Output the [x, y] coordinate of the center of the cell containing the given text.  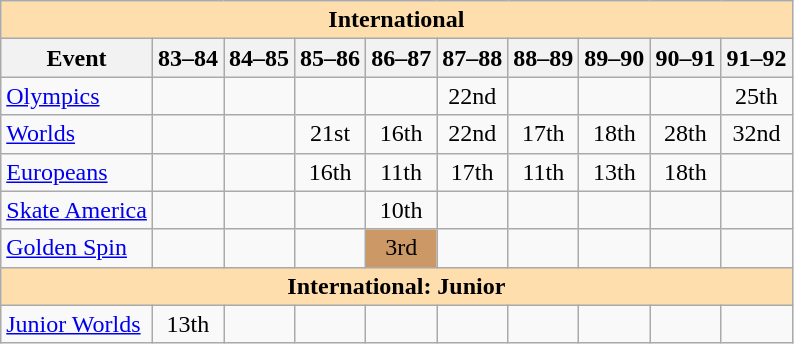
Europeans [77, 172]
10th [402, 210]
25th [756, 96]
Event [77, 58]
83–84 [188, 58]
Olympics [77, 96]
88–89 [544, 58]
3rd [402, 248]
Skate America [77, 210]
91–92 [756, 58]
90–91 [686, 58]
89–90 [614, 58]
Golden Spin [77, 248]
Worlds [77, 134]
21st [330, 134]
32nd [756, 134]
International [396, 20]
85–86 [330, 58]
International: Junior [396, 286]
Junior Worlds [77, 324]
86–87 [402, 58]
28th [686, 134]
87–88 [472, 58]
84–85 [260, 58]
